For the text-containing cell, return its midpoint in [x, y] coordinate format. 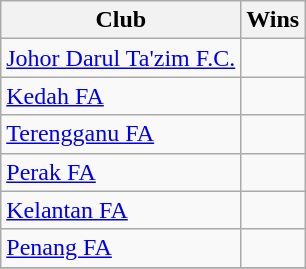
Perak FA [121, 172]
Kelantan FA [121, 210]
Johor Darul Ta'zim F.C. [121, 58]
Penang FA [121, 248]
Wins [273, 20]
Terengganu FA [121, 134]
Club [121, 20]
Kedah FA [121, 96]
